Locate the cell with the specified text and output its [X, Y] center coordinate. 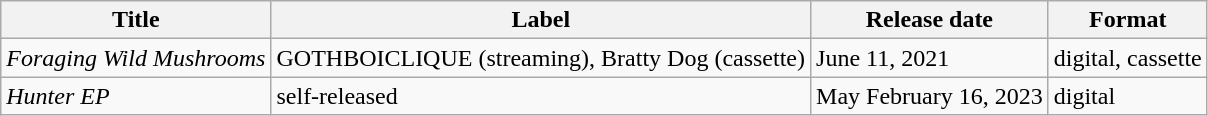
Format [1128, 20]
June 11, 2021 [930, 58]
Title [136, 20]
Release date [930, 20]
digital [1128, 96]
self-released [541, 96]
Foraging Wild Mushrooms [136, 58]
GOTHBOICLIQUE (streaming), Bratty Dog (cassette) [541, 58]
Hunter EP [136, 96]
Label [541, 20]
digital, cassette [1128, 58]
May February 16, 2023 [930, 96]
